Find where the given text appears and provide that cell's center as (X, Y) coordinate. 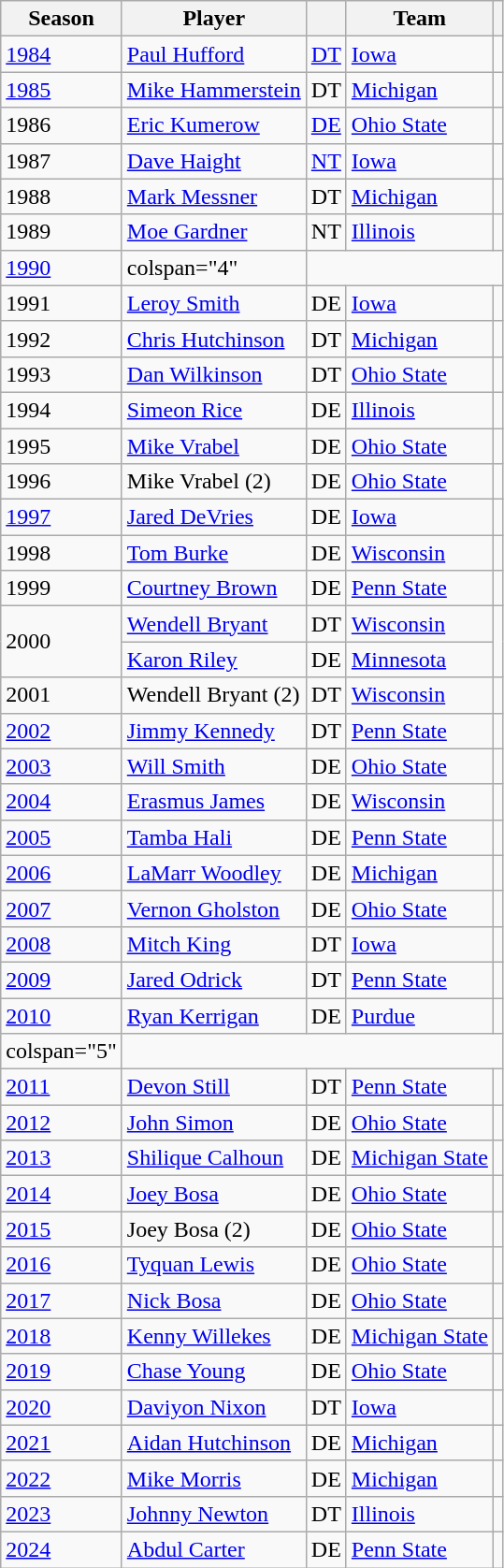
1992 (62, 339)
Paul Hufford (213, 54)
2015 (62, 1229)
Daviyon Nixon (213, 1407)
Devon Still (213, 1087)
Erasmus James (213, 802)
2007 (62, 908)
Season (62, 19)
1999 (62, 588)
Mark Messner (213, 196)
1986 (62, 125)
2019 (62, 1372)
Ryan Kerrigan (213, 1015)
1993 (62, 374)
Courtney Brown (213, 588)
1988 (62, 196)
Team (419, 19)
Shilique Calhoun (213, 1158)
Jared DeVries (213, 517)
Dan Wilkinson (213, 374)
2010 (62, 1015)
Mike Morris (213, 1478)
Mitch King (213, 944)
2002 (62, 731)
2011 (62, 1087)
2018 (62, 1336)
Will Smith (213, 766)
Kenny Willekes (213, 1336)
Johnny Newton (213, 1514)
1994 (62, 410)
2008 (62, 944)
1989 (62, 232)
1991 (62, 303)
Joey Bosa (2) (213, 1229)
Abdul Carter (213, 1549)
Mike Vrabel (2) (213, 482)
LaMarr Woodley (213, 873)
Tyquan Lewis (213, 1265)
2012 (62, 1123)
2004 (62, 802)
2017 (62, 1300)
colspan="4" (213, 268)
Leroy Smith (213, 303)
2006 (62, 873)
Jimmy Kennedy (213, 731)
Vernon Gholston (213, 908)
2024 (62, 1549)
2013 (62, 1158)
Minnesota (419, 660)
1990 (62, 268)
2023 (62, 1514)
Purdue (419, 1015)
Mike Vrabel (213, 446)
Moe Gardner (213, 232)
2000 (62, 642)
2014 (62, 1194)
1984 (62, 54)
Chase Young (213, 1372)
2001 (62, 695)
Wendell Bryant (2) (213, 695)
2005 (62, 837)
Aidan Hutchinson (213, 1443)
colspan="5" (62, 1052)
Nick Bosa (213, 1300)
2021 (62, 1443)
2003 (62, 766)
Wendell Bryant (213, 624)
Simeon Rice (213, 410)
Jared Odrick (213, 980)
Eric Kumerow (213, 125)
2009 (62, 980)
1998 (62, 553)
2016 (62, 1265)
Mike Hammerstein (213, 90)
1996 (62, 482)
1987 (62, 161)
Tom Burke (213, 553)
1995 (62, 446)
Dave Haight (213, 161)
2022 (62, 1478)
Karon Riley (213, 660)
John Simon (213, 1123)
Player (213, 19)
2020 (62, 1407)
Tamba Hali (213, 837)
1997 (62, 517)
Joey Bosa (213, 1194)
1985 (62, 90)
Chris Hutchinson (213, 339)
